Capture the cell that displays the provided text and extract its [x, y] central coordinate. 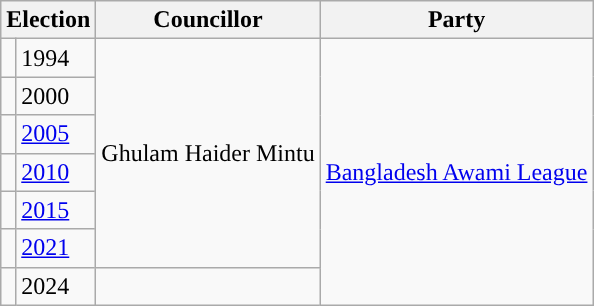
Ghulam Haider Mintu [208, 153]
Election [48, 20]
1994 [56, 58]
2005 [56, 134]
Party [456, 20]
2000 [56, 96]
Bangladesh Awami League [456, 172]
2015 [56, 210]
2010 [56, 172]
Councillor [208, 20]
2021 [56, 248]
2024 [56, 286]
